Provide the (X, Y) coordinate of the cell's center where the given text is located.  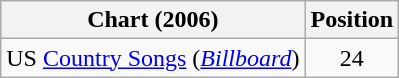
24 (352, 58)
Chart (2006) (153, 20)
US Country Songs (Billboard) (153, 58)
Position (352, 20)
